Detect which cell encompasses the target text, then output its [X, Y] center coordinate. 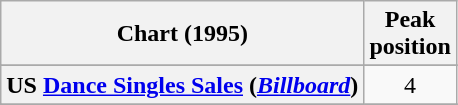
4 [410, 85]
Peakposition [410, 34]
Chart (1995) [182, 34]
US Dance Singles Sales (Billboard) [182, 85]
